Locate the cell with the specified text and output its (x, y) center coordinate. 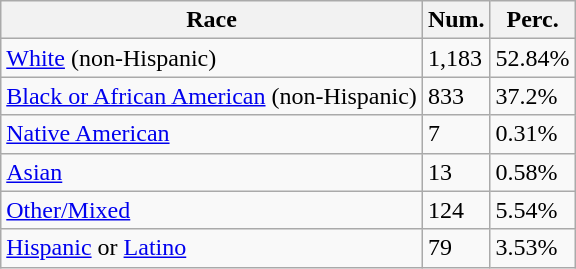
Asian (212, 172)
Native American (212, 134)
White (non-Hispanic) (212, 58)
0.58% (532, 172)
1,183 (456, 58)
124 (456, 210)
7 (456, 134)
13 (456, 172)
Other/Mixed (212, 210)
Black or African American (non-Hispanic) (212, 96)
79 (456, 248)
3.53% (532, 248)
52.84% (532, 58)
Perc. (532, 20)
Num. (456, 20)
5.54% (532, 210)
0.31% (532, 134)
833 (456, 96)
Hispanic or Latino (212, 248)
37.2% (532, 96)
Race (212, 20)
